Locate the cell with the specified text and output its (X, Y) center coordinate. 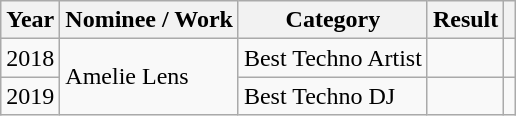
Year (30, 20)
2019 (30, 96)
Amelie Lens (150, 77)
Category (332, 20)
Nominee / Work (150, 20)
Best Techno DJ (332, 96)
Result (465, 20)
Best Techno Artist (332, 58)
2018 (30, 58)
